Return the (X, Y) coordinate for the center point of the cell that contains the specified text.  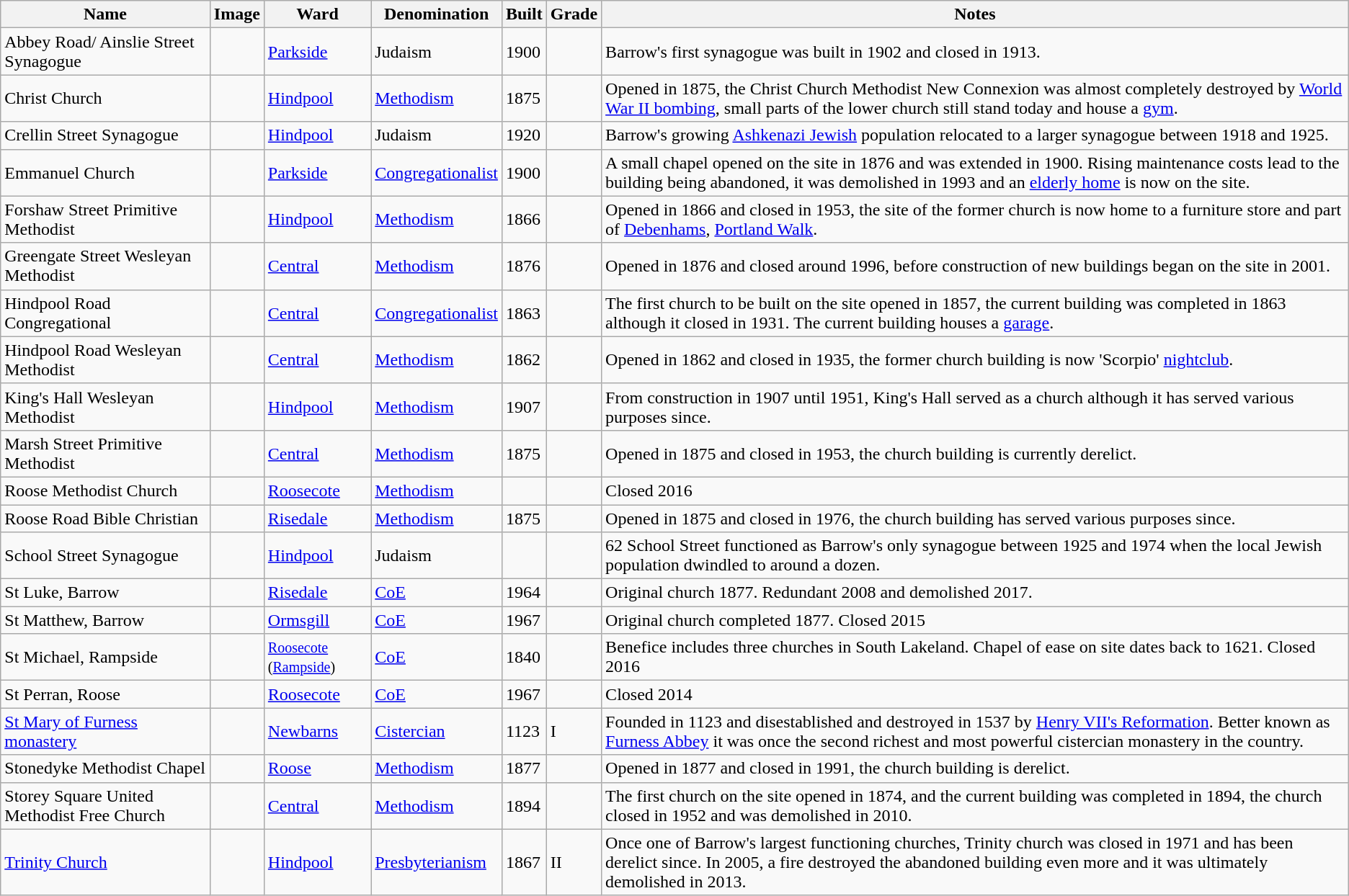
1862 (524, 360)
Crellin Street Synagogue (105, 135)
St Luke, Barrow (105, 593)
Original church 1877. Redundant 2008 and demolished 2017. (976, 593)
1867 (524, 862)
Closed 2016 (976, 490)
The first church on the site opened in 1874, and the current building was completed in 1894, the church closed in 1952 and was demolished in 2010. (976, 805)
Benefice includes three churches in South Lakeland. Chapel of ease on site dates back to 1621. Closed 2016 (976, 657)
Storey Square United Methodist Free Church (105, 805)
St Mary of Furness monastery (105, 732)
St Perran, Roose (105, 694)
1877 (524, 769)
Opened in 1866 and closed in 1953, the site of the former church is now home to a furniture store and part of Debenhams, Portland Walk. (976, 219)
Closed 2014 (976, 694)
St Michael, Rampside (105, 657)
Name (105, 14)
Hindpool Road Congregational (105, 313)
Opened in 1875 and closed in 1976, the church building has served various purposes since. (976, 518)
Roose Methodist Church (105, 490)
Trinity Church (105, 862)
Denomination (437, 14)
Ormsgill (317, 620)
King's Hall Wesleyan Methodist (105, 406)
Forshaw Street Primitive Methodist (105, 219)
Cistercian (437, 732)
1964 (524, 593)
Opened in 1862 and closed in 1935, the former church building is now 'Scorpio' nightclub. (976, 360)
I (574, 732)
Grade (574, 14)
School Street Synagogue (105, 556)
Marsh Street Primitive Methodist (105, 454)
1123 (524, 732)
62 School Street functioned as Barrow's only synagogue between 1925 and 1974 when the local Jewish population dwindled to around a dozen. (976, 556)
1866 (524, 219)
1876 (524, 266)
Opened in 1877 and closed in 1991, the church building is derelict. (976, 769)
1840 (524, 657)
II (574, 862)
Opened in 1876 and closed around 1996, before construction of new buildings began on the site in 2001. (976, 266)
Built (524, 14)
From construction in 1907 until 1951, King's Hall served as a church although it has served various purposes since. (976, 406)
1907 (524, 406)
1863 (524, 313)
Original church completed 1877. Closed 2015 (976, 620)
Roosecote (Rampside) (317, 657)
Notes (976, 14)
1920 (524, 135)
Hindpool Road Wesleyan Methodist (105, 360)
Ward (317, 14)
Image (236, 14)
Opened in 1875 and closed in 1953, the church building is currently derelict. (976, 454)
Emmanuel Church (105, 173)
Stonedyke Methodist Chapel (105, 769)
Presbyterianism (437, 862)
1894 (524, 805)
Roose (317, 769)
Roose Road Bible Christian (105, 518)
St Matthew, Barrow (105, 620)
Greengate Street Wesleyan Methodist (105, 266)
Newbarns (317, 732)
Barrow's first synagogue was built in 1902 and closed in 1913. (976, 52)
Abbey Road/ Ainslie Street Synagogue (105, 52)
Barrow's growing Ashkenazi Jewish population relocated to a larger synagogue between 1918 and 1925. (976, 135)
Christ Church (105, 98)
